Return the (x, y) coordinate for the center point of the cell that contains the specified text.  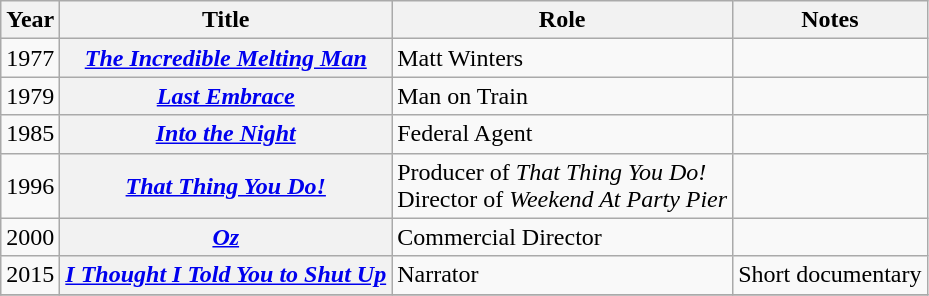
Matt Winters (562, 58)
Title (226, 20)
1977 (30, 58)
Commercial Director (562, 237)
Role (562, 20)
2015 (30, 275)
1996 (30, 186)
That Thing You Do! (226, 186)
Man on Train (562, 96)
1979 (30, 96)
Last Embrace (226, 96)
Short documentary (830, 275)
I Thought I Told You to Shut Up (226, 275)
Year (30, 20)
Oz (226, 237)
1985 (30, 134)
The Incredible Melting Man (226, 58)
Federal Agent (562, 134)
Narrator (562, 275)
Producer of That Thing You Do!Director of Weekend At Party Pier (562, 186)
Into the Night (226, 134)
2000 (30, 237)
Notes (830, 20)
